Find where the given text appears and provide that cell's center as [x, y] coordinate. 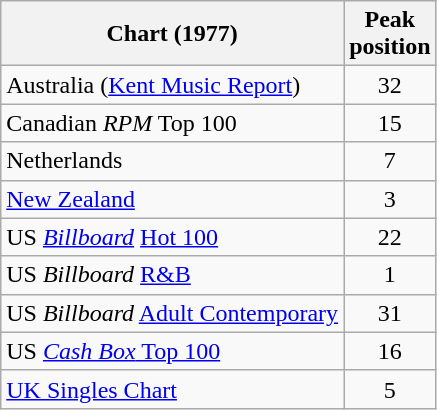
3 [390, 199]
UK Singles Chart [172, 389]
15 [390, 123]
31 [390, 313]
1 [390, 275]
US Cash Box Top 100 [172, 351]
7 [390, 161]
Australia (Kent Music Report) [172, 85]
22 [390, 237]
Canadian RPM Top 100 [172, 123]
US Billboard Adult Contemporary [172, 313]
5 [390, 389]
New Zealand [172, 199]
US Billboard R&B [172, 275]
Chart (1977) [172, 34]
32 [390, 85]
US Billboard Hot 100 [172, 237]
16 [390, 351]
Netherlands [172, 161]
Peakposition [390, 34]
